Capture the cell that displays the provided text and extract its [x, y] central coordinate. 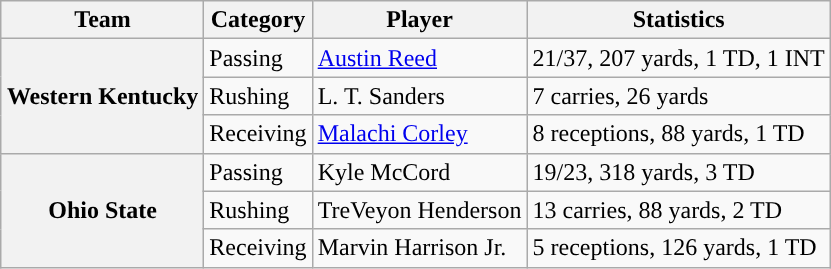
Statistics [678, 20]
Category [258, 20]
21/37, 207 yards, 1 TD, 1 INT [678, 58]
Marvin Harrison Jr. [420, 248]
7 carries, 26 yards [678, 96]
Ohio State [102, 210]
Malachi Corley [420, 134]
5 receptions, 126 yards, 1 TD [678, 248]
Austin Reed [420, 58]
TreVeyon Henderson [420, 210]
L. T. Sanders [420, 96]
Team [102, 20]
13 carries, 88 yards, 2 TD [678, 210]
Player [420, 20]
19/23, 318 yards, 3 TD [678, 172]
Western Kentucky [102, 96]
8 receptions, 88 yards, 1 TD [678, 134]
Kyle McCord [420, 172]
